Return the (X, Y) coordinate for the center point of the cell that contains the specified text.  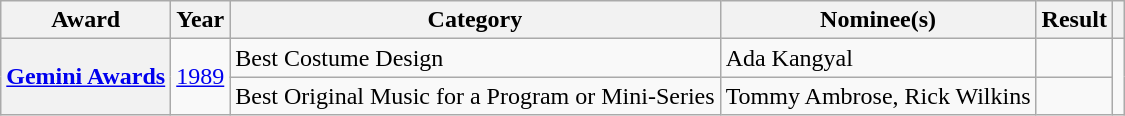
Tommy Ambrose, Rick Wilkins (878, 96)
1989 (200, 77)
Ada Kangyal (878, 58)
Best Original Music for a Program or Mini-Series (475, 96)
Year (200, 20)
Result (1074, 20)
Nominee(s) (878, 20)
Gemini Awards (86, 77)
Best Costume Design (475, 58)
Award (86, 20)
Category (475, 20)
